Determine the (x, y) coordinate at the center of the cell enclosing the given text.  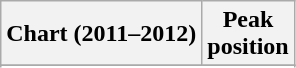
Peakposition (248, 34)
Chart (2011–2012) (102, 34)
